Return the [x, y] coordinate for the center point of the cell that contains the specified text.  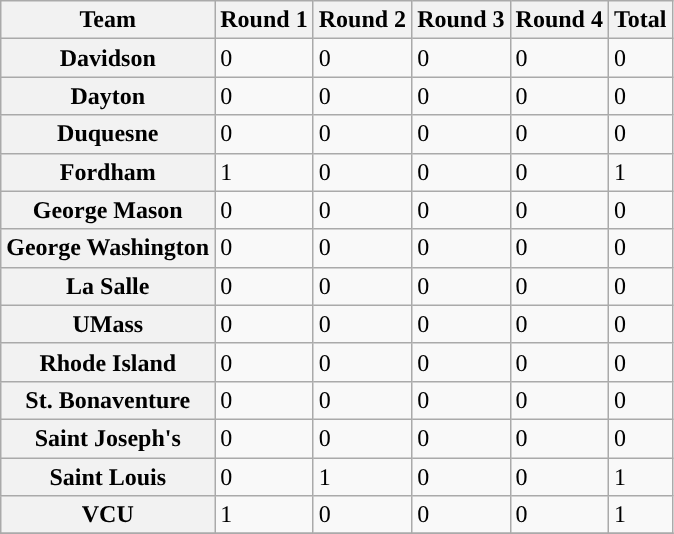
Round 1 [264, 20]
Duquesne [108, 134]
Rhode Island [108, 362]
George Mason [108, 210]
Total [640, 20]
Round 3 [461, 20]
Davidson [108, 58]
Round 4 [559, 20]
Round 2 [362, 20]
VCU [108, 515]
Team [108, 20]
St. Bonaventure [108, 400]
Dayton [108, 96]
UMass [108, 324]
Saint Louis [108, 477]
Saint Joseph's [108, 438]
Fordham [108, 172]
La Salle [108, 286]
George Washington [108, 248]
